Determine the (x, y) coordinate at the center of the cell enclosing the given text.  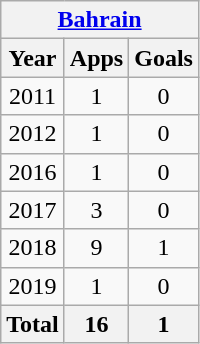
Apps (96, 58)
Bahrain (100, 20)
2016 (33, 172)
Goals (164, 58)
Total (33, 324)
2012 (33, 134)
2011 (33, 96)
2018 (33, 248)
2017 (33, 210)
Year (33, 58)
9 (96, 248)
16 (96, 324)
3 (96, 210)
2019 (33, 286)
